Return the (x, y) coordinate for the center point of the cell that contains the specified text.  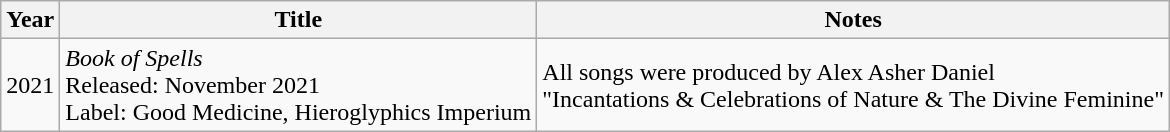
Book of SpellsReleased: November 2021Label: Good Medicine, Hieroglyphics Imperium (298, 85)
Notes (854, 20)
All songs were produced by Alex Asher Daniel"Incantations & Celebrations of Nature & The Divine Feminine" (854, 85)
2021 (30, 85)
Year (30, 20)
Title (298, 20)
